Return [X, Y] of the center of cell containing provided text 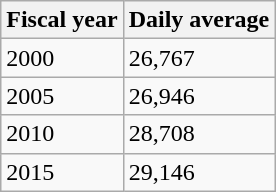
26,946 [199, 96]
26,767 [199, 58]
2010 [62, 134]
Fiscal year [62, 20]
2005 [62, 96]
2015 [62, 172]
2000 [62, 58]
Daily average [199, 20]
28,708 [199, 134]
29,146 [199, 172]
